Identify which cell holds the provided text, then report its (X, Y) central coordinate. 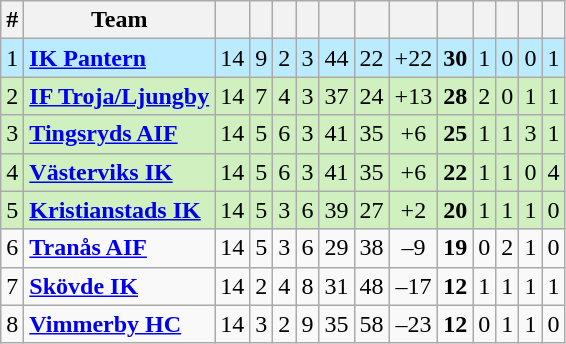
37 (336, 96)
29 (336, 248)
Kristianstads IK (120, 210)
48 (372, 286)
38 (372, 248)
Team (120, 20)
27 (372, 210)
Västerviks IK (120, 172)
IK Pantern (120, 58)
Tranås AIF (120, 248)
Tingsryds AIF (120, 134)
24 (372, 96)
25 (456, 134)
IF Troja/Ljungby (120, 96)
–9 (414, 248)
28 (456, 96)
44 (336, 58)
19 (456, 248)
20 (456, 210)
58 (372, 324)
Skövde IK (120, 286)
Vimmerby HC (120, 324)
# (12, 20)
+2 (414, 210)
+13 (414, 96)
–23 (414, 324)
30 (456, 58)
+22 (414, 58)
31 (336, 286)
39 (336, 210)
–17 (414, 286)
